Extract the [X, Y] coordinate from the center of the cell holding the provided text.  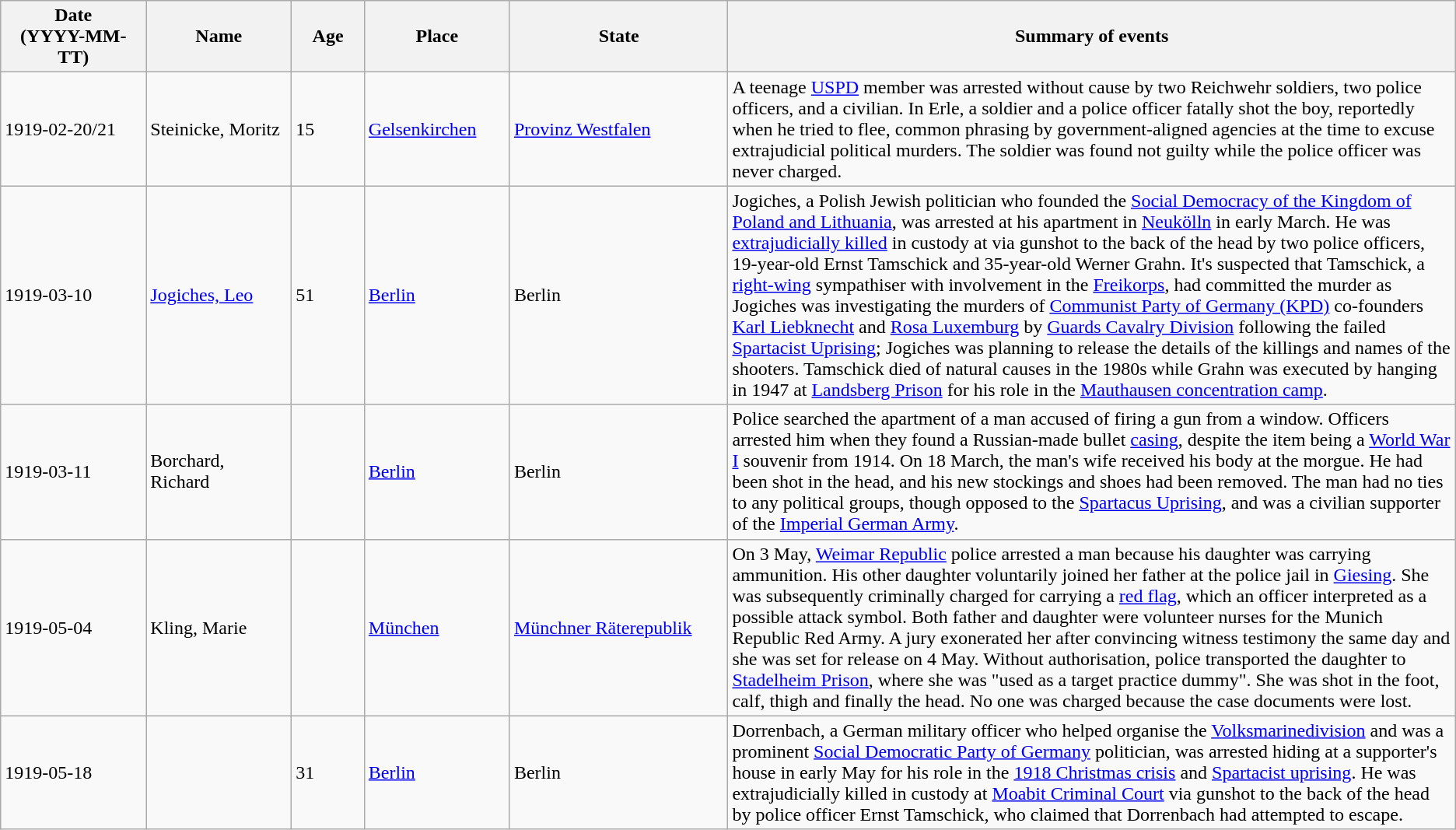
Provinz Westfalen [619, 129]
Münchner Räterepublik [619, 627]
1919-05-18 [73, 772]
Date(YYYY-MM-TT) [73, 37]
Gelsenkirchen [437, 129]
München [437, 627]
Age [328, 37]
Place [437, 37]
51 [328, 296]
15 [328, 129]
Kling, Marie [219, 627]
Jogiches, Leo [219, 296]
State [619, 37]
31 [328, 772]
Borchard, Richard [219, 471]
Summary of events [1092, 37]
Name [219, 37]
1919-02-20/21 [73, 129]
1919-05-04 [73, 627]
1919-03-11 [73, 471]
Steinicke, Moritz [219, 129]
1919-03-10 [73, 296]
